From the cell containing the given text, extract its center point as (x, y) coordinate. 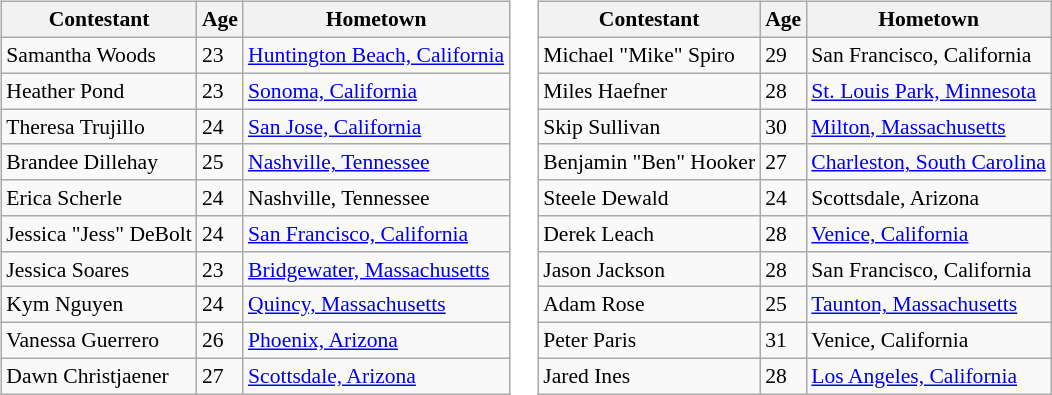
Samantha Woods (99, 55)
Jessica "Jess" DeBolt (99, 234)
31 (783, 340)
Adam Rose (649, 305)
Taunton, Massachusetts (928, 305)
Skip Sullivan (649, 127)
Los Angeles, California (928, 376)
San Jose, California (376, 127)
30 (783, 127)
Michael "Mike" Spiro (649, 55)
Jason Jackson (649, 269)
Phoenix, Arizona (376, 340)
Quincy, Massachusetts (376, 305)
Peter Paris (649, 340)
Milton, Massachusetts (928, 127)
Jessica Soares (99, 269)
Steele Dewald (649, 198)
Sonoma, California (376, 91)
26 (220, 340)
Heather Pond (99, 91)
Kym Nguyen (99, 305)
Dawn Christjaener (99, 376)
Benjamin "Ben" Hooker (649, 162)
Miles Haefner (649, 91)
Vanessa Guerrero (99, 340)
Huntington Beach, California (376, 55)
St. Louis Park, Minnesota (928, 91)
Bridgewater, Massachusetts (376, 269)
Theresa Trujillo (99, 127)
Erica Scherle (99, 198)
Derek Leach (649, 234)
29 (783, 55)
Jared Ines (649, 376)
Brandee Dillehay (99, 162)
Charleston, South Carolina (928, 162)
